Return (x, y) of the center of cell containing provided text 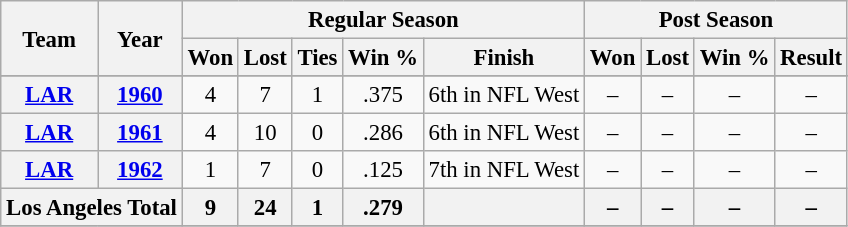
.375 (383, 95)
Post Season (716, 20)
Ties (318, 58)
.125 (383, 170)
1960 (140, 95)
1961 (140, 133)
Finish (504, 58)
10 (265, 133)
Year (140, 38)
.279 (383, 208)
24 (265, 208)
9 (210, 208)
7th in NFL West (504, 170)
Los Angeles Total (92, 208)
Regular Season (383, 20)
Result (812, 58)
Team (50, 38)
1962 (140, 170)
.286 (383, 133)
